For the text-containing cell, return its midpoint in [x, y] coordinate format. 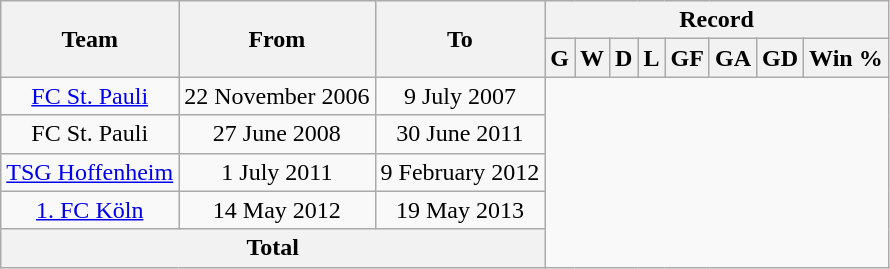
Team [90, 39]
GF [687, 58]
D [624, 58]
1. FC Köln [90, 210]
19 May 2013 [460, 210]
22 November 2006 [277, 96]
From [277, 39]
W [592, 58]
TSG Hoffenheim [90, 172]
27 June 2008 [277, 134]
14 May 2012 [277, 210]
Record [716, 20]
Win % [846, 58]
9 July 2007 [460, 96]
1 July 2011 [277, 172]
G [560, 58]
9 February 2012 [460, 172]
L [652, 58]
GA [732, 58]
GD [780, 58]
To [460, 39]
Total [273, 248]
30 June 2011 [460, 134]
